Determine the [X, Y] coordinate at the center of the cell enclosing the given text.  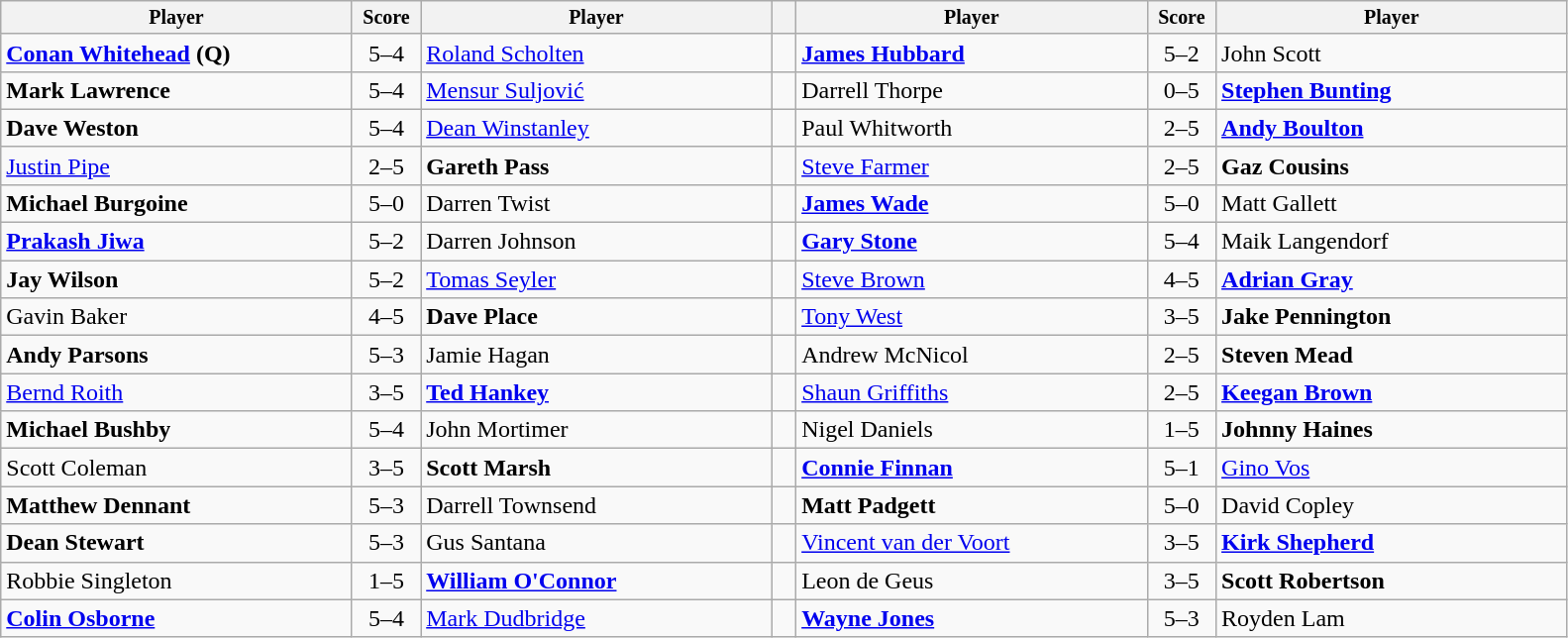
John Mortimer [596, 430]
Paul Whitworth [972, 128]
Royden Lam [1392, 618]
Wayne Jones [972, 618]
Roland Scholten [596, 53]
Michael Bushby [176, 430]
Andy Parsons [176, 355]
Gary Stone [972, 242]
Gino Vos [1392, 468]
Shaun Griffiths [972, 392]
Colin Osborne [176, 618]
Mensur Suljović [596, 90]
Steve Brown [972, 279]
Gavin Baker [176, 317]
Mark Dudbridge [596, 618]
Stephen Bunting [1392, 90]
Nigel Daniels [972, 430]
Justin Pipe [176, 165]
Prakash Jiwa [176, 242]
James Hubbard [972, 53]
Connie Finnan [972, 468]
Keegan Brown [1392, 392]
Gus Santana [596, 543]
James Wade [972, 203]
Steve Farmer [972, 165]
Scott Marsh [596, 468]
Gaz Cousins [1392, 165]
Bernd Roith [176, 392]
Matthew Dennant [176, 505]
Jake Pennington [1392, 317]
David Copley [1392, 505]
Leon de Geus [972, 581]
Andy Boulton [1392, 128]
Robbie Singleton [176, 581]
Jay Wilson [176, 279]
Adrian Gray [1392, 279]
Tomas Seyler [596, 279]
Ted Hankey [596, 392]
Matt Gallett [1392, 203]
Mark Lawrence [176, 90]
William O'Connor [596, 581]
Scott Robertson [1392, 581]
Maik Langendorf [1392, 242]
Johnny Haines [1392, 430]
Michael Burgoine [176, 203]
Darrell Thorpe [972, 90]
Jamie Hagan [596, 355]
Dave Weston [176, 128]
Dave Place [596, 317]
Darren Twist [596, 203]
Conan Whitehead (Q) [176, 53]
Dean Winstanley [596, 128]
Kirk Shepherd [1392, 543]
Vincent van der Voort [972, 543]
John Scott [1392, 53]
Darrell Townsend [596, 505]
Tony West [972, 317]
Matt Padgett [972, 505]
5–1 [1181, 468]
Gareth Pass [596, 165]
Andrew McNicol [972, 355]
0–5 [1181, 90]
Dean Stewart [176, 543]
Scott Coleman [176, 468]
Darren Johnson [596, 242]
Steven Mead [1392, 355]
